From the cell containing the given text, extract its center point as (x, y) coordinate. 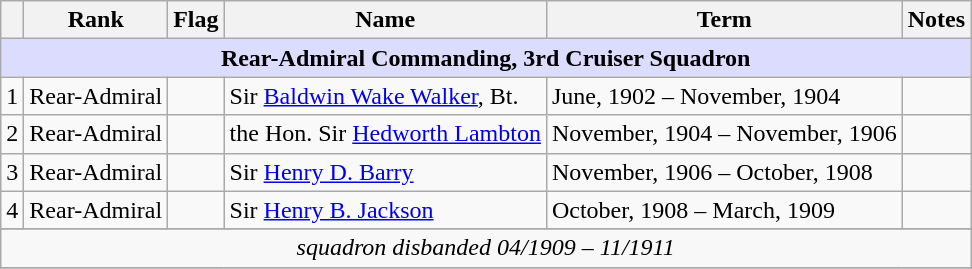
the Hon. Sir Hedworth Lambton (385, 134)
Term (724, 20)
Sir Henry D. Barry (385, 172)
October, 1908 – March, 1909 (724, 210)
November, 1906 – October, 1908 (724, 172)
3 (12, 172)
2 (12, 134)
1 (12, 96)
Flag (196, 20)
squadron disbanded 04/1909 – 11/1911 (486, 248)
Notes (936, 20)
June, 1902 – November, 1904 (724, 96)
Name (385, 20)
Sir Baldwin Wake Walker, Bt. (385, 96)
4 (12, 210)
Sir Henry B. Jackson (385, 210)
Rear-Admiral Commanding, 3rd Cruiser Squadron (486, 58)
Rank (96, 20)
November, 1904 – November, 1906 (724, 134)
